Identify which cell holds the provided text, then report its [X, Y] central coordinate. 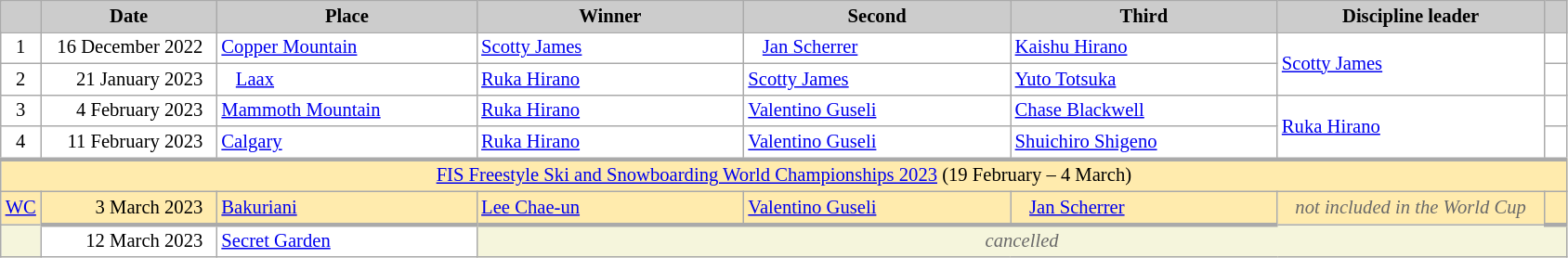
Shuichiro Shigeno [1144, 143]
1 [20, 47]
not included in the World Cup [1410, 208]
2 [20, 79]
Discipline leader [1410, 16]
Secret Garden [346, 239]
cancelled [1022, 239]
Yuto Totsuka [1144, 79]
16 December 2022 [129, 47]
12 March 2023 [129, 239]
4 February 2023 [129, 110]
Winner [609, 16]
Chase Blackwell [1144, 110]
11 February 2023 [129, 143]
FIS Freestyle Ski and Snowboarding World Championships 2023 (19 February – 4 March) [784, 174]
Bakuriani [346, 208]
Copper Mountain [346, 47]
4 [20, 143]
Mammoth Mountain [346, 110]
Calgary [346, 143]
Kaishu Hirano [1144, 47]
Date [129, 16]
WC [20, 208]
21 January 2023 [129, 79]
3 [20, 110]
Place [346, 16]
Third [1144, 16]
3 March 2023 [129, 208]
Laax [346, 79]
Lee Chae-un [609, 208]
Second [877, 16]
